From the cell containing the given text, extract its center point as (x, y) coordinate. 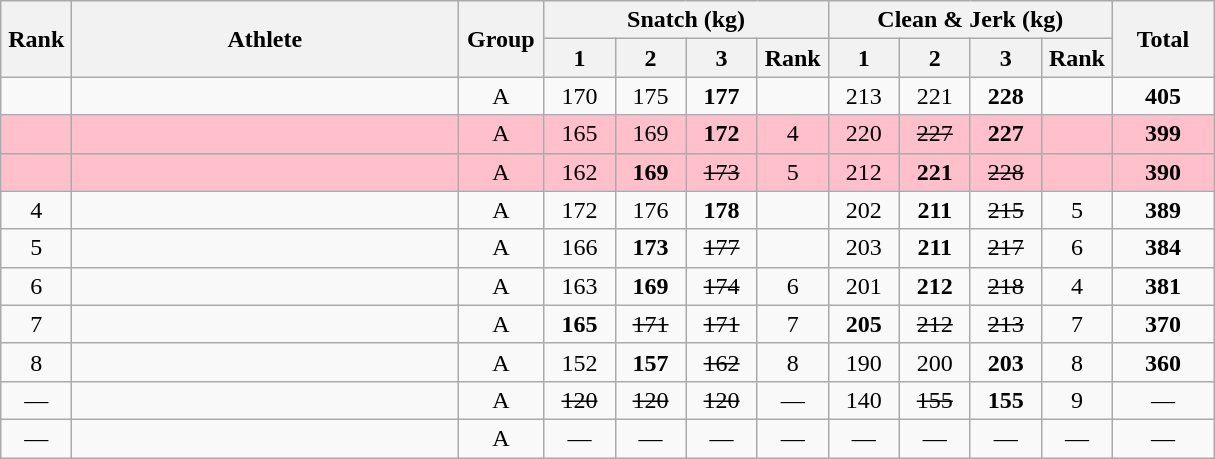
176 (650, 210)
200 (934, 362)
201 (864, 286)
166 (580, 248)
202 (864, 210)
360 (1162, 362)
174 (722, 286)
218 (1006, 286)
Snatch (kg) (686, 20)
140 (864, 400)
215 (1006, 210)
381 (1162, 286)
152 (580, 362)
217 (1006, 248)
220 (864, 134)
390 (1162, 172)
205 (864, 324)
399 (1162, 134)
405 (1162, 96)
163 (580, 286)
170 (580, 96)
157 (650, 362)
Group (501, 39)
384 (1162, 248)
178 (722, 210)
370 (1162, 324)
190 (864, 362)
389 (1162, 210)
Athlete (265, 39)
Total (1162, 39)
175 (650, 96)
9 (1076, 400)
Clean & Jerk (kg) (970, 20)
